Capture the cell that displays the provided text and extract its (x, y) central coordinate. 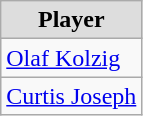
Olaf Kolzig (72, 58)
Curtis Joseph (72, 96)
Player (72, 20)
